Capture the cell that displays the provided text and extract its (X, Y) central coordinate. 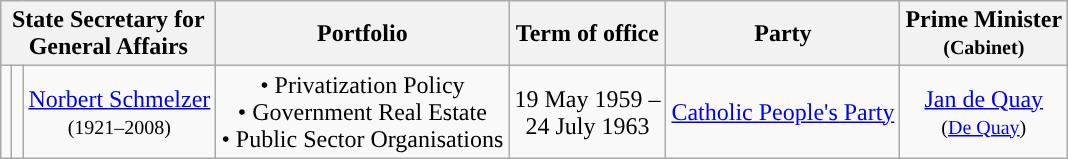
State Secretary for General Affairs (108, 34)
Party (783, 34)
Jan de Quay (De Quay) (984, 112)
Prime Minister (Cabinet) (984, 34)
Catholic People's Party (783, 112)
Portfolio (362, 34)
Norbert Schmelzer (1921–2008) (120, 112)
19 May 1959 – 24 July 1963 (588, 112)
Term of office (588, 34)
• Privatization Policy • Government Real Estate • Public Sector Organisations (362, 112)
